For the text-containing cell, return its midpoint in [X, Y] coordinate format. 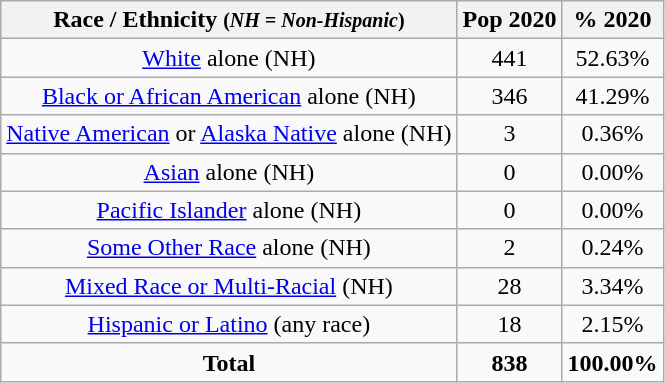
Race / Ethnicity (NH = Non-Hispanic) [229, 20]
100.00% [612, 362]
Pop 2020 [510, 20]
0.36% [612, 134]
Asian alone (NH) [229, 172]
Hispanic or Latino (any race) [229, 324]
Native American or Alaska Native alone (NH) [229, 134]
18 [510, 324]
3.34% [612, 286]
3 [510, 134]
Some Other Race alone (NH) [229, 248]
White alone (NH) [229, 58]
Pacific Islander alone (NH) [229, 210]
441 [510, 58]
346 [510, 96]
2.15% [612, 324]
28 [510, 286]
2 [510, 248]
Total [229, 362]
41.29% [612, 96]
Mixed Race or Multi-Racial (NH) [229, 286]
52.63% [612, 58]
0.24% [612, 248]
Black or African American alone (NH) [229, 96]
838 [510, 362]
% 2020 [612, 20]
